Find where the given text appears and provide that cell's center as [x, y] coordinate. 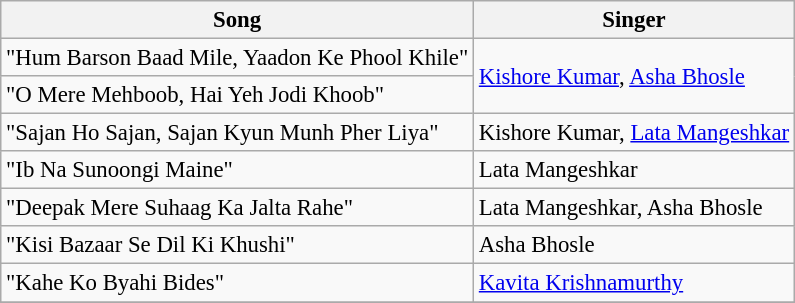
Kavita Krishnamurthy [634, 283]
"Deepak Mere Suhaag Ka Jalta Rahe" [238, 208]
"Sajan Ho Sajan, Sajan Kyun Munh Pher Liya" [238, 133]
"Kahe Ko Byahi Bides" [238, 283]
Lata Mangeshkar [634, 170]
Kishore Kumar, Asha Bhosle [634, 76]
"Kisi Bazaar Se Dil Ki Khushi" [238, 245]
Asha Bhosle [634, 245]
"Hum Barson Baad Mile, Yaadon Ke Phool Khile" [238, 58]
"Ib Na Sunoongi Maine" [238, 170]
Lata Mangeshkar, Asha Bhosle [634, 208]
"O Mere Mehboob, Hai Yeh Jodi Khoob" [238, 95]
Song [238, 20]
Kishore Kumar, Lata Mangeshkar [634, 133]
Singer [634, 20]
